Determine the (X, Y) coordinate at the center of the cell enclosing the given text.  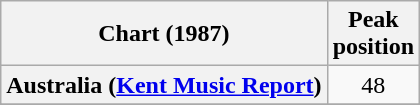
Australia (Kent Music Report) (164, 85)
Peakposition (373, 34)
Chart (1987) (164, 34)
48 (373, 85)
